Return (x, y) of the center of cell containing provided text 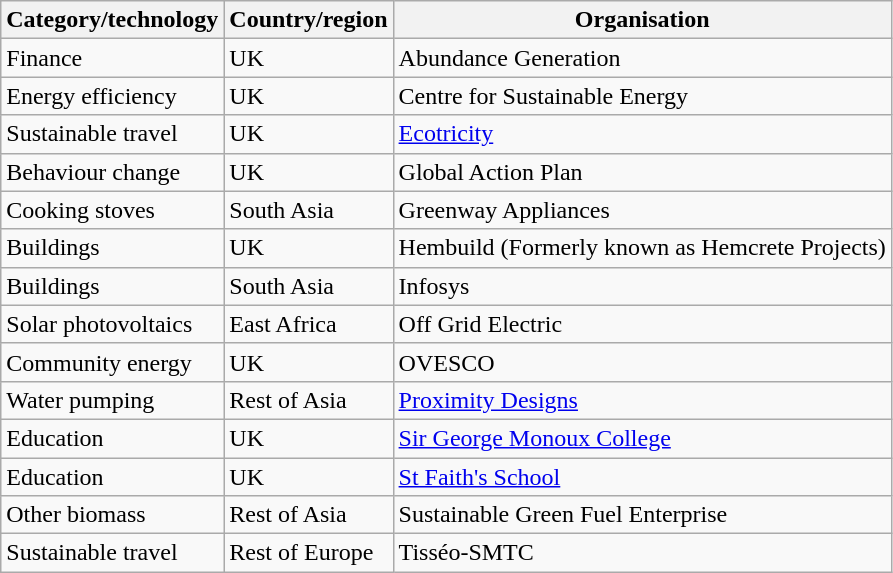
Abundance Generation (642, 58)
Rest of Europe (308, 553)
Other biomass (112, 515)
Organisation (642, 20)
Off Grid Electric (642, 324)
St Faith's School (642, 477)
Category/technology (112, 20)
Cooking stoves (112, 210)
OVESCO (642, 362)
East Africa (308, 324)
Global Action Plan (642, 172)
Sir George Monoux College (642, 438)
Solar photovoltaics (112, 324)
Greenway Appliances (642, 210)
Centre for Sustainable Energy (642, 96)
Energy efficiency (112, 96)
Proximity Designs (642, 400)
Finance (112, 58)
Ecotricity (642, 134)
Water pumping (112, 400)
Infosys (642, 286)
Country/region (308, 20)
Community energy (112, 362)
Sustainable Green Fuel Enterprise (642, 515)
Behaviour change (112, 172)
Tisséo-SMTC (642, 553)
Hembuild (Formerly known as Hemcrete Projects) (642, 248)
